Pinpoint the cell where the given text exists, returning its (X, Y) midpoint coordinate. 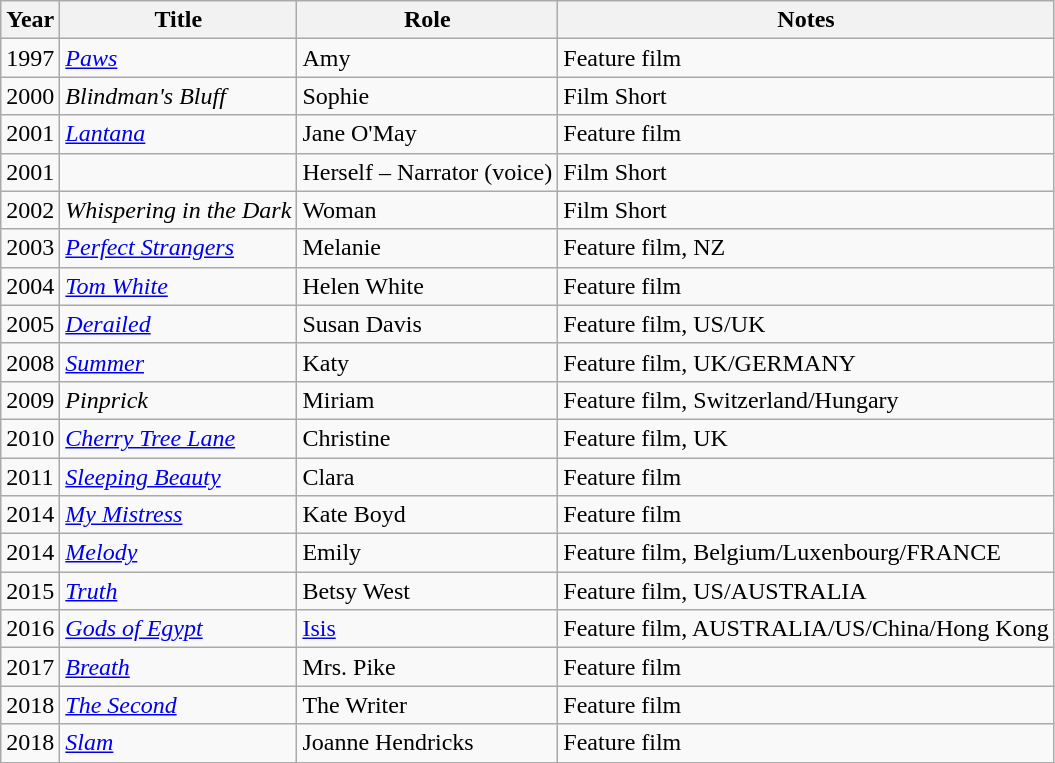
Role (428, 20)
Herself – Narrator (voice) (428, 172)
Sleeping Beauty (178, 477)
The Second (178, 705)
Gods of Egypt (178, 629)
2011 (30, 477)
Breath (178, 667)
1997 (30, 58)
Joanne Hendricks (428, 743)
Blindman's Bluff (178, 96)
Betsy West (428, 591)
Year (30, 20)
2004 (30, 286)
Cherry Tree Lane (178, 438)
Pinprick (178, 400)
Woman (428, 210)
Whispering in the Dark (178, 210)
Feature film, AUSTRALIA/US/China/Hong Kong (806, 629)
Jane O'May (428, 134)
2015 (30, 591)
Sophie (428, 96)
Derailed (178, 324)
Christine (428, 438)
Feature film, US/UK (806, 324)
Paws (178, 58)
The Writer (428, 705)
Emily (428, 553)
2010 (30, 438)
Truth (178, 591)
Mrs. Pike (428, 667)
2000 (30, 96)
2008 (30, 362)
Susan Davis (428, 324)
Katy (428, 362)
Title (178, 20)
Miriam (428, 400)
Melody (178, 553)
Amy (428, 58)
Feature film, UK/GERMANY (806, 362)
Slam (178, 743)
Feature film, UK (806, 438)
Feature film, Switzerland/Hungary (806, 400)
Feature film, US/AUSTRALIA (806, 591)
Kate Boyd (428, 515)
Notes (806, 20)
2016 (30, 629)
Helen White (428, 286)
Tom White (178, 286)
2005 (30, 324)
Feature film, NZ (806, 248)
2009 (30, 400)
Lantana (178, 134)
2002 (30, 210)
Isis (428, 629)
Feature film, Belgium/Luxenbourg/FRANCE (806, 553)
Perfect Strangers (178, 248)
Summer (178, 362)
2017 (30, 667)
2003 (30, 248)
Melanie (428, 248)
My Mistress (178, 515)
Clara (428, 477)
